Search for the cell housing the specified text and yield its [X, Y] center coordinate. 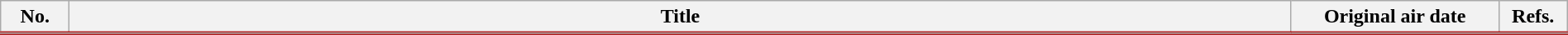
No. [35, 17]
Title [680, 17]
Original air date [1394, 17]
Refs. [1533, 17]
